Extract the [x, y] coordinate from the center of the cell holding the provided text.  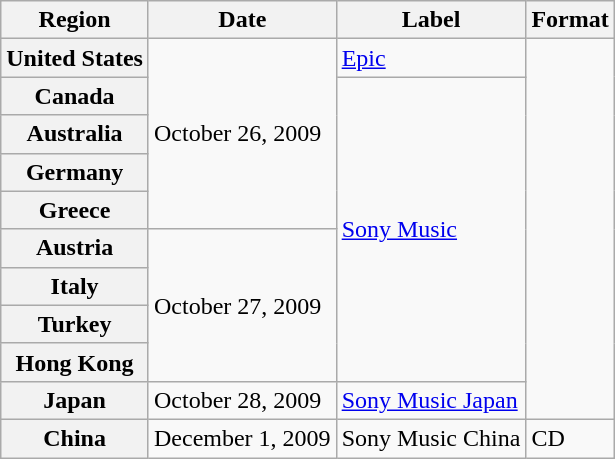
Hong Kong [75, 362]
Label [431, 20]
December 1, 2009 [242, 438]
Region [75, 20]
Canada [75, 96]
Sony Music China [431, 438]
Turkey [75, 324]
Greece [75, 210]
October 28, 2009 [242, 400]
Date [242, 20]
October 27, 2009 [242, 305]
Sony Music Japan [431, 400]
United States [75, 58]
Austria [75, 248]
Format [570, 20]
Australia [75, 134]
Italy [75, 286]
Sony Music [431, 229]
CD [570, 438]
China [75, 438]
Japan [75, 400]
Germany [75, 172]
Epic [431, 58]
October 26, 2009 [242, 134]
